Detect which cell encompasses the target text, then output its (x, y) center coordinate. 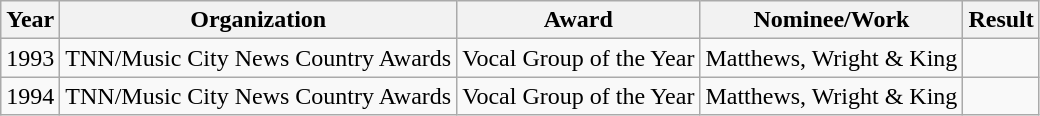
Award (578, 20)
Nominee/Work (832, 20)
1993 (30, 58)
1994 (30, 96)
Year (30, 20)
Organization (258, 20)
Result (1001, 20)
